Detect which cell encompasses the target text, then output its [x, y] center coordinate. 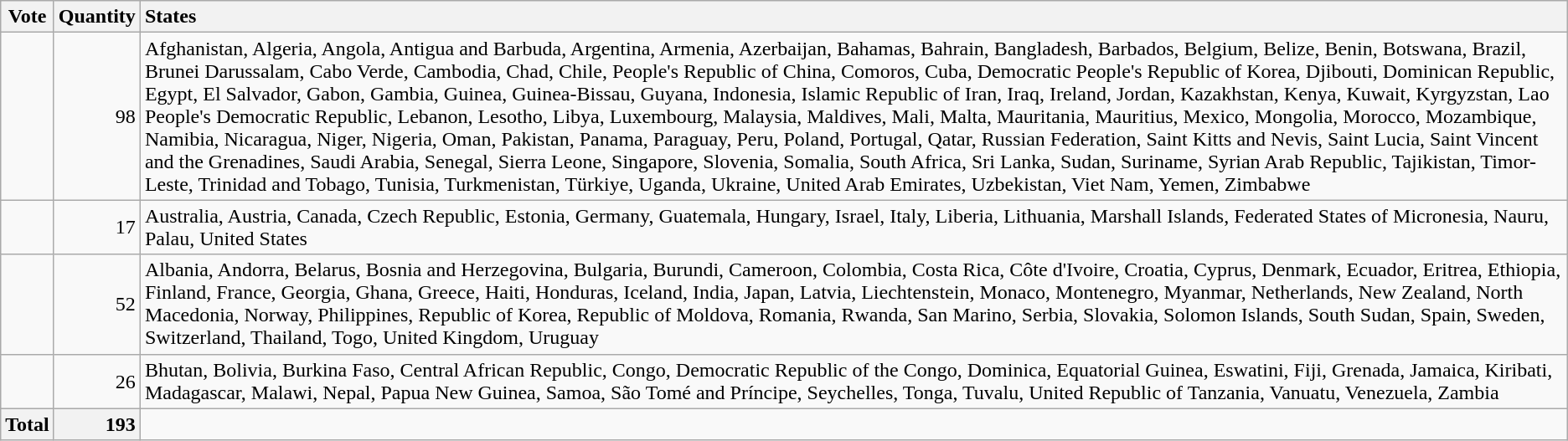
17 [97, 228]
States [854, 17]
Vote [28, 17]
Quantity [97, 17]
193 [97, 424]
52 [97, 305]
98 [97, 116]
Total [28, 424]
26 [97, 382]
